Return the (X, Y) coordinate for the center point of the cell that contains the specified text.  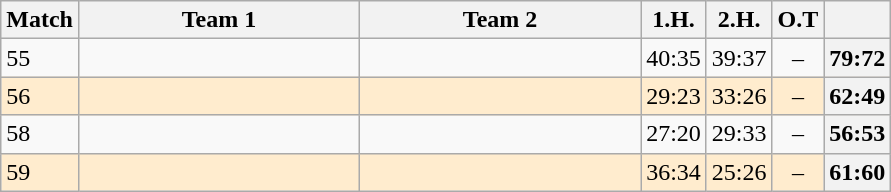
56 (40, 96)
2.H. (739, 20)
Team 1 (218, 20)
62:49 (858, 96)
25:26 (739, 172)
Team 2 (500, 20)
29:33 (739, 134)
61:60 (858, 172)
79:72 (858, 58)
56:53 (858, 134)
27:20 (674, 134)
O.T (798, 20)
58 (40, 134)
39:37 (739, 58)
55 (40, 58)
33:26 (739, 96)
Match (40, 20)
40:35 (674, 58)
59 (40, 172)
29:23 (674, 96)
1.H. (674, 20)
36:34 (674, 172)
